Locate the cell with the specified text and output its [x, y] center coordinate. 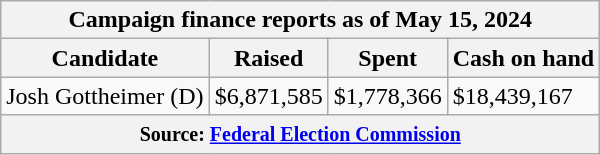
Source: Federal Election Commission [300, 134]
$1,778,366 [388, 96]
Campaign finance reports as of May 15, 2024 [300, 20]
$18,439,167 [523, 96]
Cash on hand [523, 58]
Spent [388, 58]
Josh Gottheimer (D) [105, 96]
Raised [268, 58]
Candidate [105, 58]
$6,871,585 [268, 96]
